Identify which cell holds the provided text, then report its (X, Y) central coordinate. 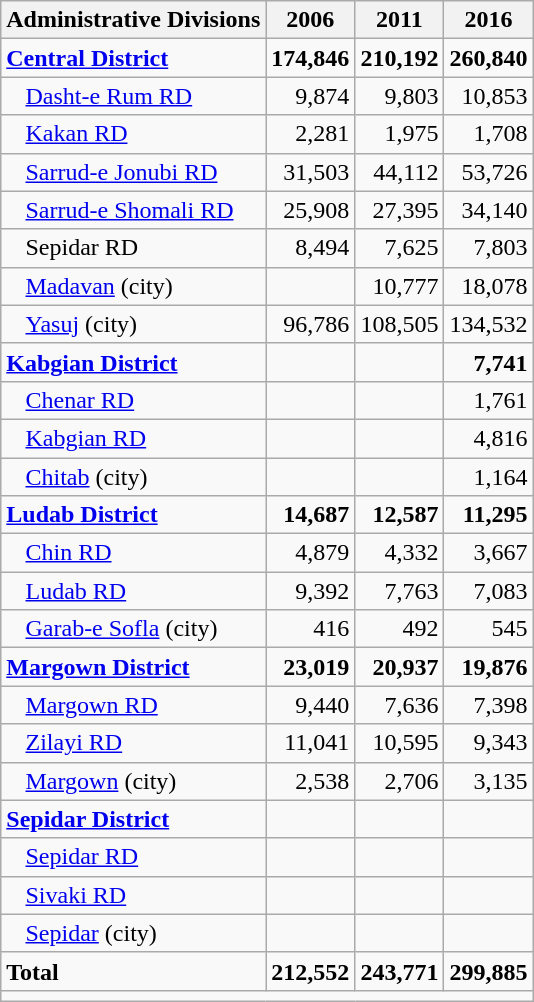
18,078 (488, 286)
Sarrud-e Shomali RD (134, 210)
8,494 (310, 248)
Kabgian RD (134, 438)
7,398 (488, 705)
9,803 (400, 96)
2016 (488, 20)
Kakan RD (134, 134)
Administrative Divisions (134, 20)
27,395 (400, 210)
Madavan (city) (134, 286)
96,786 (310, 324)
1,975 (400, 134)
12,587 (400, 515)
2011 (400, 20)
31,503 (310, 172)
545 (488, 629)
19,876 (488, 667)
Kabgian District (134, 362)
Sepidar District (134, 819)
1,761 (488, 400)
Garab-e Sofla (city) (134, 629)
10,853 (488, 96)
174,846 (310, 58)
34,140 (488, 210)
Sivaki RD (134, 895)
23,019 (310, 667)
11,295 (488, 515)
210,192 (400, 58)
108,505 (400, 324)
Zilayi RD (134, 743)
4,816 (488, 438)
Margown RD (134, 705)
134,532 (488, 324)
Margown (city) (134, 781)
Central District (134, 58)
7,741 (488, 362)
9,392 (310, 591)
7,636 (400, 705)
7,803 (488, 248)
243,771 (400, 971)
44,112 (400, 172)
2,706 (400, 781)
416 (310, 629)
1,708 (488, 134)
20,937 (400, 667)
9,440 (310, 705)
53,726 (488, 172)
Margown District (134, 667)
Dasht-e Rum RD (134, 96)
3,667 (488, 553)
299,885 (488, 971)
Total (134, 971)
Yasuj (city) (134, 324)
2006 (310, 20)
4,332 (400, 553)
11,041 (310, 743)
10,777 (400, 286)
Sepidar (city) (134, 933)
7,625 (400, 248)
9,343 (488, 743)
10,595 (400, 743)
260,840 (488, 58)
7,763 (400, 591)
7,083 (488, 591)
25,908 (310, 210)
492 (400, 629)
1,164 (488, 477)
14,687 (310, 515)
2,538 (310, 781)
Ludab District (134, 515)
Chitab (city) (134, 477)
4,879 (310, 553)
Ludab RD (134, 591)
Sarrud-e Jonubi RD (134, 172)
Chin RD (134, 553)
212,552 (310, 971)
2,281 (310, 134)
Chenar RD (134, 400)
9,874 (310, 96)
3,135 (488, 781)
